Find where the given text appears and provide that cell's center as [x, y] coordinate. 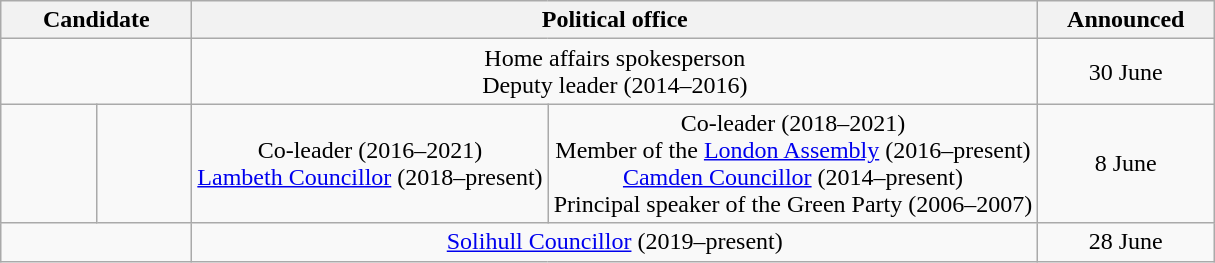
8 June [1126, 164]
Announced [1126, 20]
Political office [615, 20]
Co-leader (2016–2021)Lambeth Councillor (2018–present) [370, 164]
28 June [1126, 242]
Co-leader (2018–2021)Member of the London Assembly (2016–present)Camden Councillor (2014–present)Principal speaker of the Green Party (2006–2007) [793, 164]
Candidate [96, 20]
Home affairs spokespersonDeputy leader (2014–2016) [615, 72]
Solihull Councillor (2019–present) [615, 242]
30 June [1126, 72]
